Search for the cell housing the specified text and yield its [x, y] center coordinate. 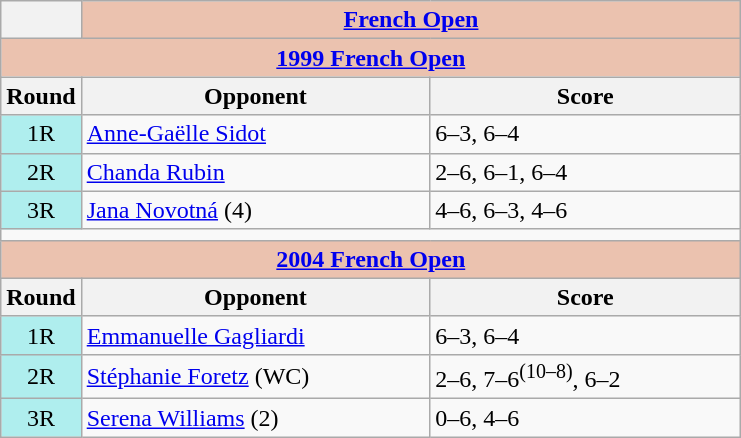
4–6, 6–3, 4–6 [586, 210]
2–6, 7–6(10–8), 6–2 [586, 376]
2004 French Open [371, 259]
French Open [411, 20]
Serena Williams (2) [256, 418]
Stéphanie Foretz (WC) [256, 376]
0–6, 4–6 [586, 418]
Anne-Gaëlle Sidot [256, 134]
2–6, 6–1, 6–4 [586, 172]
Emmanuelle Gagliardi [256, 335]
Chanda Rubin [256, 172]
Jana Novotná (4) [256, 210]
1999 French Open [371, 58]
